Determine the [x, y] coordinate at the center of the cell enclosing the given text.  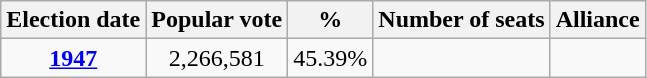
Popular vote [217, 20]
2,266,581 [217, 58]
45.39% [330, 58]
Number of seats [462, 20]
1947 [74, 58]
Alliance [598, 20]
Election date [74, 20]
% [330, 20]
